Capture the cell that displays the provided text and extract its [X, Y] central coordinate. 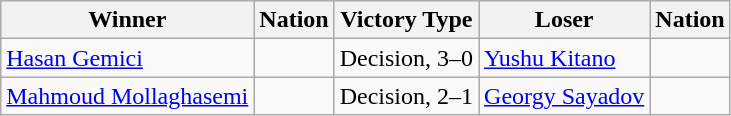
Hasan Gemici [128, 58]
Mahmoud Mollaghasemi [128, 96]
Georgy Sayadov [564, 96]
Decision, 2–1 [406, 96]
Victory Type [406, 20]
Yushu Kitano [564, 58]
Winner [128, 20]
Loser [564, 20]
Decision, 3–0 [406, 58]
